Search for the cell housing the specified text and yield its (x, y) center coordinate. 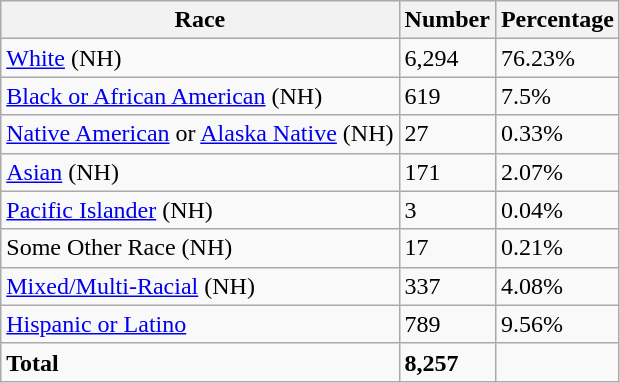
Asian (NH) (200, 172)
76.23% (557, 58)
Some Other Race (NH) (200, 248)
Hispanic or Latino (200, 324)
6,294 (447, 58)
Percentage (557, 20)
White (NH) (200, 58)
27 (447, 134)
17 (447, 248)
8,257 (447, 362)
0.33% (557, 134)
Total (200, 362)
619 (447, 96)
Number (447, 20)
3 (447, 210)
9.56% (557, 324)
789 (447, 324)
0.04% (557, 210)
Pacific Islander (NH) (200, 210)
171 (447, 172)
7.5% (557, 96)
2.07% (557, 172)
337 (447, 286)
0.21% (557, 248)
Mixed/Multi-Racial (NH) (200, 286)
Native American or Alaska Native (NH) (200, 134)
Race (200, 20)
Black or African American (NH) (200, 96)
4.08% (557, 286)
